Return (x, y) of the center of cell containing provided text 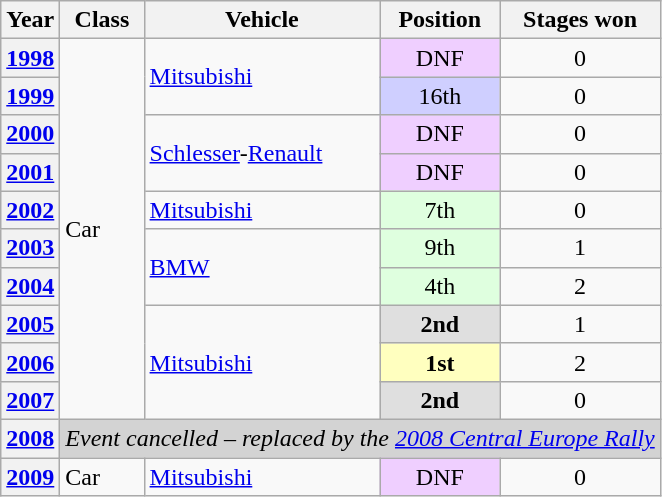
9th (440, 248)
4th (440, 286)
2008 (30, 438)
1st (440, 362)
Position (440, 20)
2009 (30, 477)
2003 (30, 248)
2006 (30, 362)
Schlesser-Renault (262, 153)
2004 (30, 286)
Stages won (580, 20)
2002 (30, 210)
7th (440, 210)
Year (30, 20)
Event cancelled – replaced by the 2008 Central Europe Rally (360, 438)
1998 (30, 58)
16th (440, 96)
BMW (262, 267)
2005 (30, 324)
Vehicle (262, 20)
Class (102, 20)
2007 (30, 400)
2001 (30, 172)
1999 (30, 96)
2000 (30, 134)
